From the cell containing the given text, extract its center point as [x, y] coordinate. 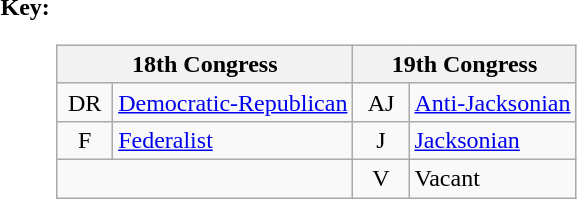
Jacksonian [492, 140]
Anti-Jacksonian [492, 102]
Vacant [492, 178]
F [85, 140]
AJ [381, 102]
18th Congress [205, 64]
DR [85, 102]
Democratic-Republican [233, 102]
J [381, 140]
Federalist [233, 140]
V [381, 178]
19th Congress [464, 64]
